Find where the given text appears and provide that cell's center as (x, y) coordinate. 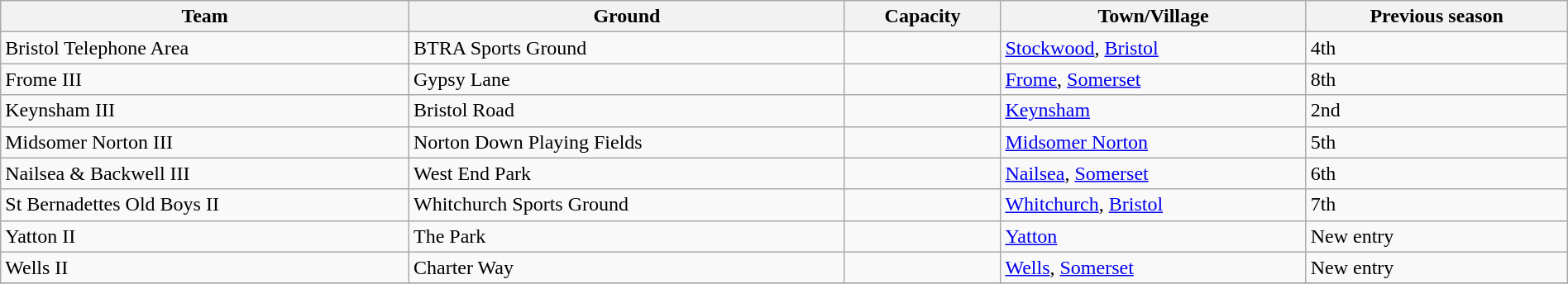
5th (1437, 142)
Ground (627, 17)
Gypsy Lane (627, 79)
Wells II (205, 267)
Frome, Somerset (1153, 79)
Team (205, 17)
Charter Way (627, 267)
Yatton (1153, 236)
Yatton II (205, 236)
St Bernadettes Old Boys II (205, 205)
BTRA Sports Ground (627, 48)
8th (1437, 79)
Bristol Road (627, 111)
West End Park (627, 173)
Nailsea & Backwell III (205, 173)
Wells, Somerset (1153, 267)
7th (1437, 205)
2nd (1437, 111)
The Park (627, 236)
Keynsham III (205, 111)
Midsomer Norton III (205, 142)
Town/Village (1153, 17)
Stockwood, Bristol (1153, 48)
6th (1437, 173)
Frome III (205, 79)
Previous season (1437, 17)
Norton Down Playing Fields (627, 142)
Whitchurch Sports Ground (627, 205)
Bristol Telephone Area (205, 48)
Nailsea, Somerset (1153, 173)
Keynsham (1153, 111)
Midsomer Norton (1153, 142)
4th (1437, 48)
Whitchurch, Bristol (1153, 205)
Capacity (923, 17)
